Return the [X, Y] coordinate for the center point of the cell that contains the specified text.  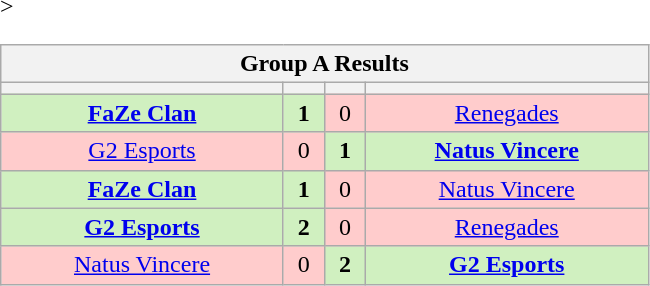
Group A Results [324, 64]
